Capture the cell that displays the provided text and extract its (x, y) central coordinate. 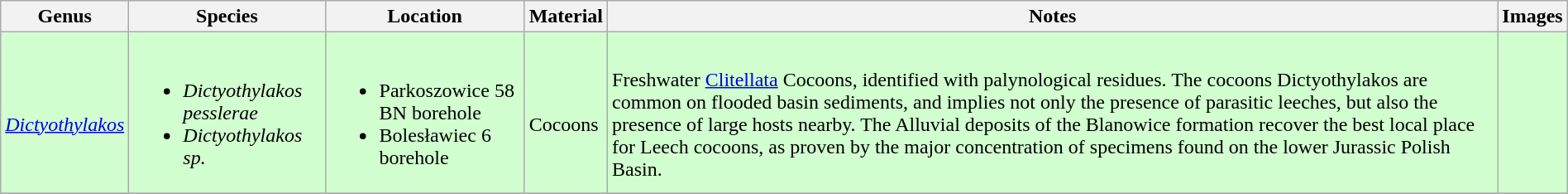
Cocoons (566, 113)
Genus (65, 17)
Notes (1053, 17)
Dictyothylakos (65, 113)
Images (1532, 17)
Location (425, 17)
Material (566, 17)
Dictyothylakos pessleraeDictyothylakos sp. (227, 113)
Species (227, 17)
Parkoszowice 58 BN boreholeBolesławiec 6 borehole (425, 113)
